Find where the given text appears and provide that cell's center as (X, Y) coordinate. 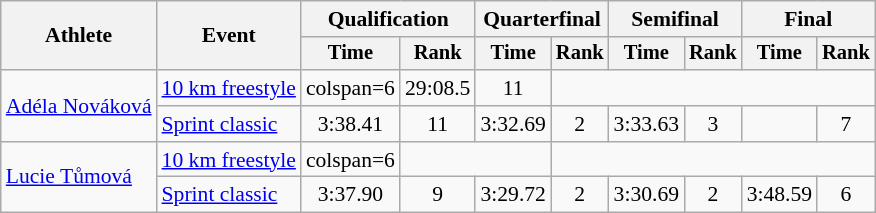
3:33.63 (646, 124)
3 (713, 124)
6 (846, 195)
Qualification (388, 19)
Quarterfinal (542, 19)
3:37.90 (350, 195)
3:48.59 (780, 195)
Lucie Tůmová (79, 178)
29:08.5 (438, 88)
Semifinal (676, 19)
Event (229, 36)
3:30.69 (646, 195)
Athlete (79, 36)
3:38.41 (350, 124)
7 (846, 124)
3:32.69 (512, 124)
9 (438, 195)
Final (808, 19)
3:29.72 (512, 195)
Adéla Nováková (79, 106)
